From the cell containing the given text, extract its center point as [X, Y] coordinate. 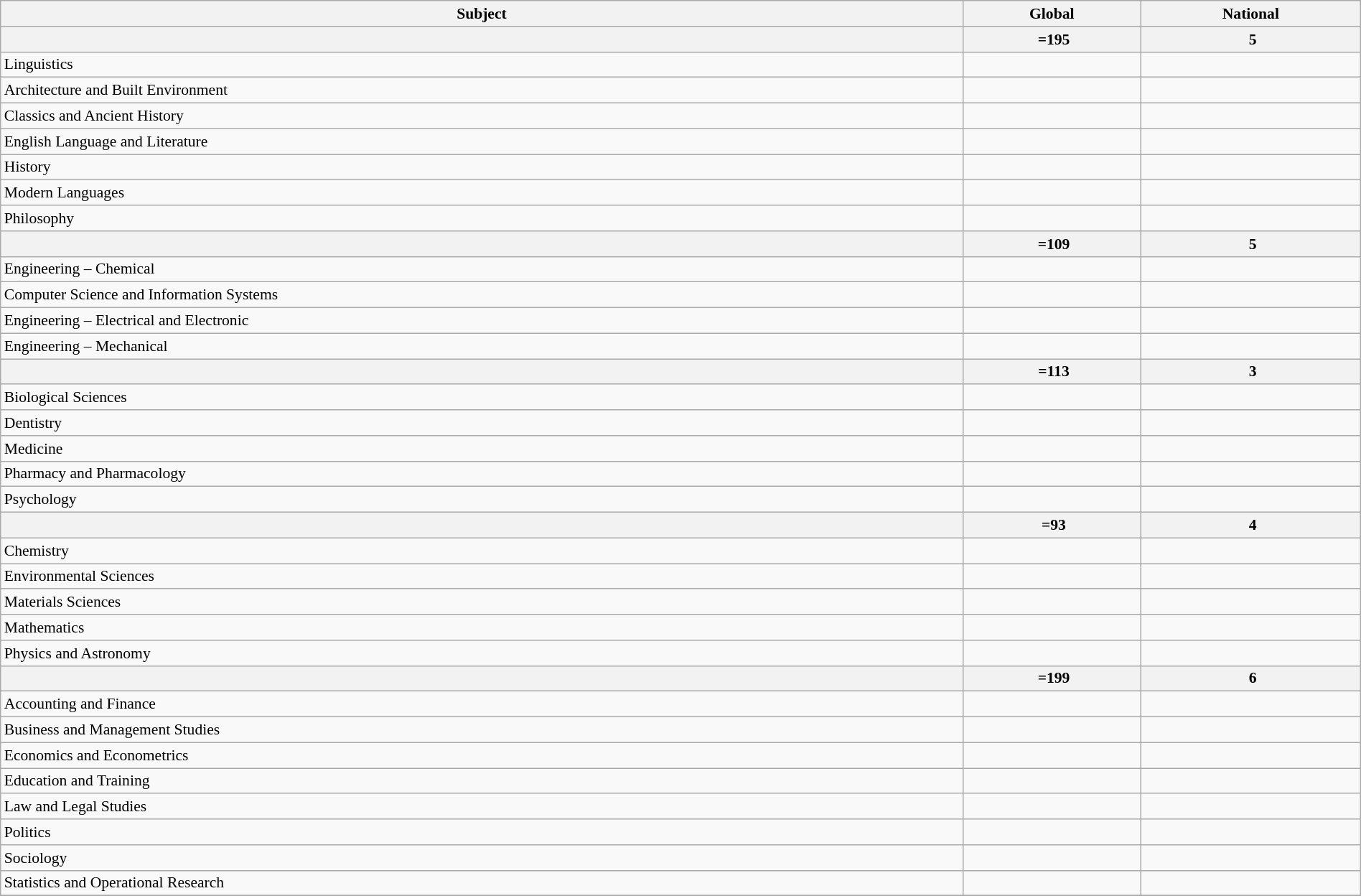
Global [1052, 14]
Engineering – Mechanical [482, 346]
Linguistics [482, 65]
Materials Sciences [482, 602]
4 [1250, 526]
Modern Languages [482, 193]
=195 [1052, 39]
=113 [1052, 372]
National [1250, 14]
Classics and Ancient History [482, 116]
Economics and Econometrics [482, 755]
Computer Science and Information Systems [482, 295]
English Language and Literature [482, 141]
Statistics and Operational Research [482, 883]
3 [1250, 372]
Pharmacy and Pharmacology [482, 474]
Chemistry [482, 551]
Dentistry [482, 423]
Education and Training [482, 781]
=199 [1052, 678]
Psychology [482, 500]
Medicine [482, 449]
=93 [1052, 526]
Business and Management Studies [482, 730]
6 [1250, 678]
Biological Sciences [482, 398]
Accounting and Finance [482, 704]
Physics and Astronomy [482, 653]
Law and Legal Studies [482, 807]
Sociology [482, 858]
=109 [1052, 244]
Environmental Sciences [482, 577]
Subject [482, 14]
Engineering – Electrical and Electronic [482, 321]
History [482, 167]
Mathematics [482, 627]
Architecture and Built Environment [482, 90]
Philosophy [482, 218]
Politics [482, 832]
Engineering – Chemical [482, 269]
